For the text-containing cell, return its midpoint in (X, Y) coordinate format. 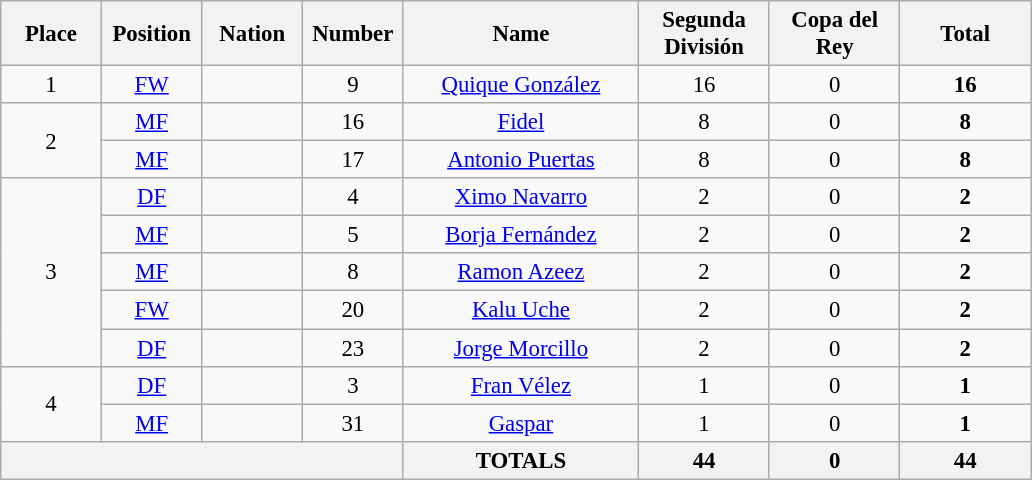
Ramon Azeez (521, 273)
23 (354, 348)
Fidel (521, 122)
5 (354, 235)
Name (521, 34)
Copa del Rey (834, 34)
Position (152, 34)
Place (52, 34)
Kalu Uche (521, 310)
TOTALS (521, 460)
Nation (252, 34)
Borja Fernández (521, 235)
Number (354, 34)
Gaspar (521, 423)
Total (966, 34)
17 (354, 160)
Jorge Morcillo (521, 348)
Quique González (521, 85)
Segunda División (704, 34)
31 (354, 423)
9 (354, 85)
Antonio Puertas (521, 160)
Fran Vélez (521, 385)
20 (354, 310)
Ximo Navarro (521, 197)
